Return (X, Y) of the center of cell containing provided text 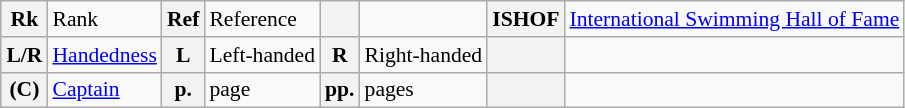
Reference (262, 19)
(C) (24, 90)
p. (183, 90)
Left-handed (262, 55)
Rk (24, 19)
Right-handed (424, 55)
pages (424, 90)
L/R (24, 55)
ISHOF (526, 19)
Handedness (104, 55)
International Swimming Hall of Fame (734, 19)
R (340, 55)
page (262, 90)
Captain (104, 90)
Rank (104, 19)
L (183, 55)
Ref (183, 19)
pp. (340, 90)
